Locate the cell with the specified text and output its [x, y] center coordinate. 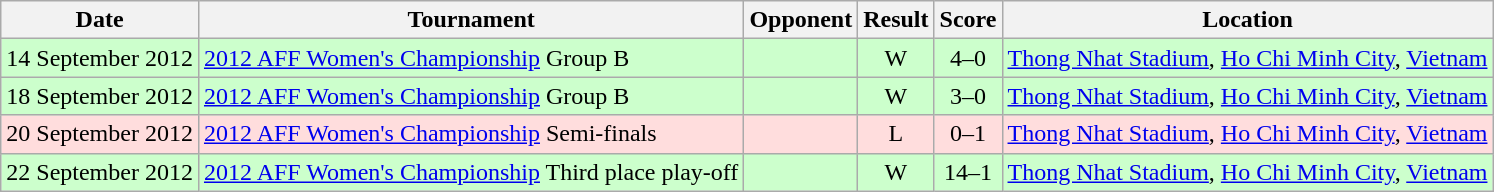
Result [896, 20]
2012 AFF Women's Championship Third place play-off [470, 172]
20 September 2012 [100, 134]
14 September 2012 [100, 58]
4–0 [968, 58]
Score [968, 20]
3–0 [968, 96]
14–1 [968, 172]
Date [100, 20]
Opponent [801, 20]
L [896, 134]
0–1 [968, 134]
18 September 2012 [100, 96]
22 September 2012 [100, 172]
2012 AFF Women's Championship Semi-finals [470, 134]
Tournament [470, 20]
Location [1248, 20]
